Determine the [x, y] coordinate at the center of the cell enclosing the given text.  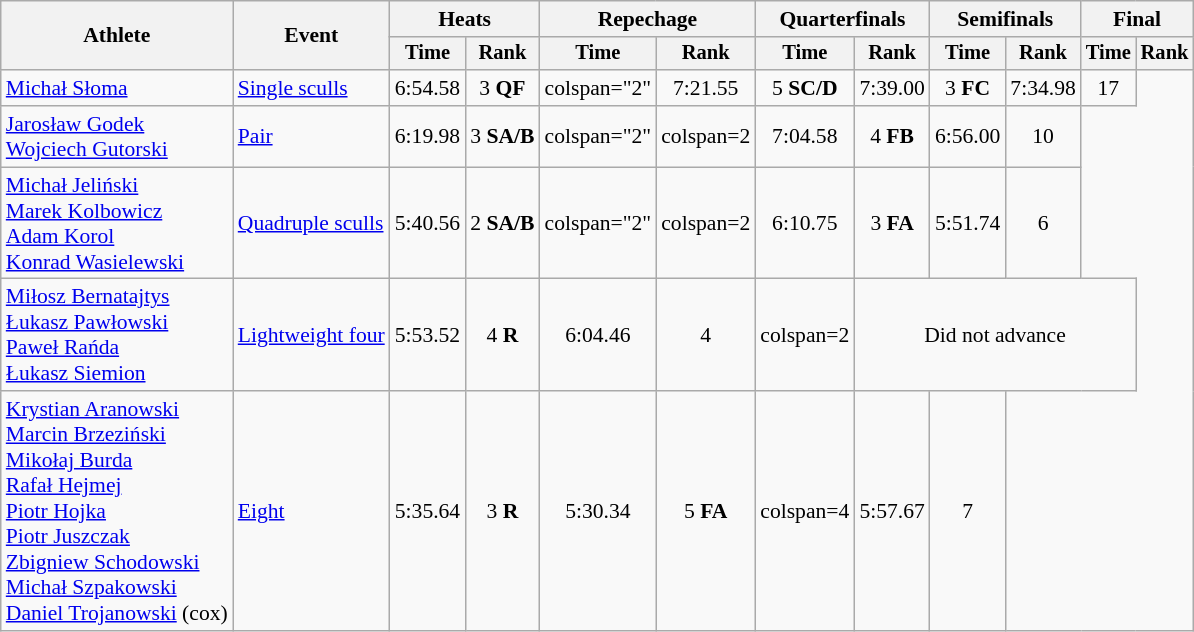
5 SC/D [804, 88]
Lightweight four [312, 335]
5:35.64 [428, 511]
3 R [502, 511]
Quadruple sculls [312, 223]
Eight [312, 511]
4 [706, 335]
6:19.98 [428, 136]
Pair [312, 136]
Semifinals [1006, 19]
10 [1042, 136]
Athlete [117, 36]
3 QF [502, 88]
Michał JelińskiMarek KolbowiczAdam KorolKonrad Wasielewski [117, 223]
3 SA/B [502, 136]
Miłosz BernatajtysŁukasz PawłowskiPaweł RańdaŁukasz Siemion [117, 335]
3 FA [892, 223]
7:21.55 [706, 88]
17 [1108, 88]
4 FB [892, 136]
6 [1042, 223]
Heats [465, 19]
5:51.74 [968, 223]
5:40.56 [428, 223]
6:10.75 [804, 223]
5:57.67 [892, 511]
Michał Słoma [117, 88]
Quarterfinals [842, 19]
Single sculls [312, 88]
Event [312, 36]
2 SA/B [502, 223]
7:39.00 [892, 88]
7 [968, 511]
7:34.98 [1042, 88]
5:53.52 [428, 335]
Repechage [648, 19]
5:30.34 [598, 511]
6:54.58 [428, 88]
Krystian AranowskiMarcin BrzezińskiMikołaj BurdaRafał HejmejPiotr HojkaPiotr JuszczakZbigniew SchodowskiMichał SzpakowskiDaniel Trojanowski (cox) [117, 511]
6:04.46 [598, 335]
Jarosław GodekWojciech Gutorski [117, 136]
6:56.00 [968, 136]
Final [1137, 19]
colspan=4 [804, 511]
7:04.58 [804, 136]
3 FC [968, 88]
5 FA [706, 511]
4 R [502, 335]
Did not advance [994, 335]
